Detect which cell encompasses the target text, then output its [X, Y] center coordinate. 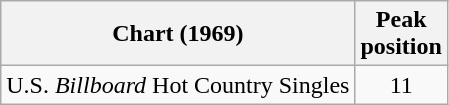
Peakposition [401, 34]
11 [401, 85]
U.S. Billboard Hot Country Singles [178, 85]
Chart (1969) [178, 34]
